Identify which cell holds the provided text, then report its (X, Y) central coordinate. 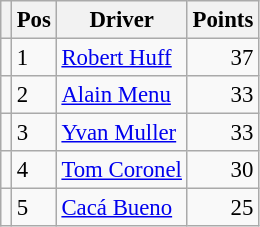
37 (222, 58)
Pos (34, 20)
Tom Coronel (122, 170)
Points (222, 20)
Cacá Bueno (122, 208)
5 (34, 208)
Alain Menu (122, 95)
3 (34, 133)
Yvan Muller (122, 133)
Robert Huff (122, 58)
2 (34, 95)
1 (34, 58)
30 (222, 170)
Driver (122, 20)
25 (222, 208)
4 (34, 170)
